Identify which cell holds the provided text, then report its (x, y) central coordinate. 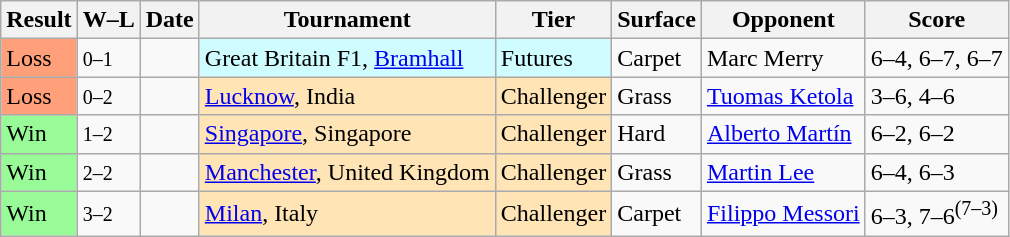
Tuomas Ketola (783, 96)
6–4, 6–3 (936, 172)
Great Britain F1, Bramhall (347, 58)
Manchester, United Kingdom (347, 172)
Opponent (783, 20)
3–2 (108, 214)
W–L (108, 20)
1–2 (108, 134)
6–4, 6–7, 6–7 (936, 58)
6–2, 6–2 (936, 134)
3–6, 4–6 (936, 96)
Score (936, 20)
Martin Lee (783, 172)
0–2 (108, 96)
Filippo Messori (783, 214)
Tier (553, 20)
Surface (657, 20)
0–1 (108, 58)
Futures (553, 58)
Milan, Italy (347, 214)
Lucknow, India (347, 96)
Tournament (347, 20)
Hard (657, 134)
Result (39, 20)
Alberto Martín (783, 134)
Singapore, Singapore (347, 134)
Marc Merry (783, 58)
Date (170, 20)
2–2 (108, 172)
6–3, 7–6(7–3) (936, 214)
